Return (x, y) of the center of cell containing provided text 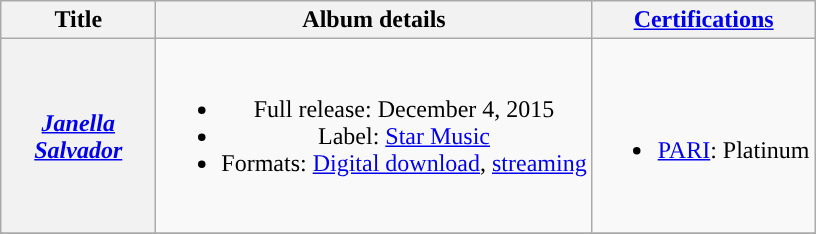
Title (78, 20)
PARI: Platinum (704, 136)
Album details (374, 20)
Janella Salvador (78, 136)
Certifications (704, 20)
Full release: December 4, 2015Label: Star MusicFormats: Digital download, streaming (374, 136)
